Scan for the cell matching the given text and deliver its [x, y] coordinate at center. 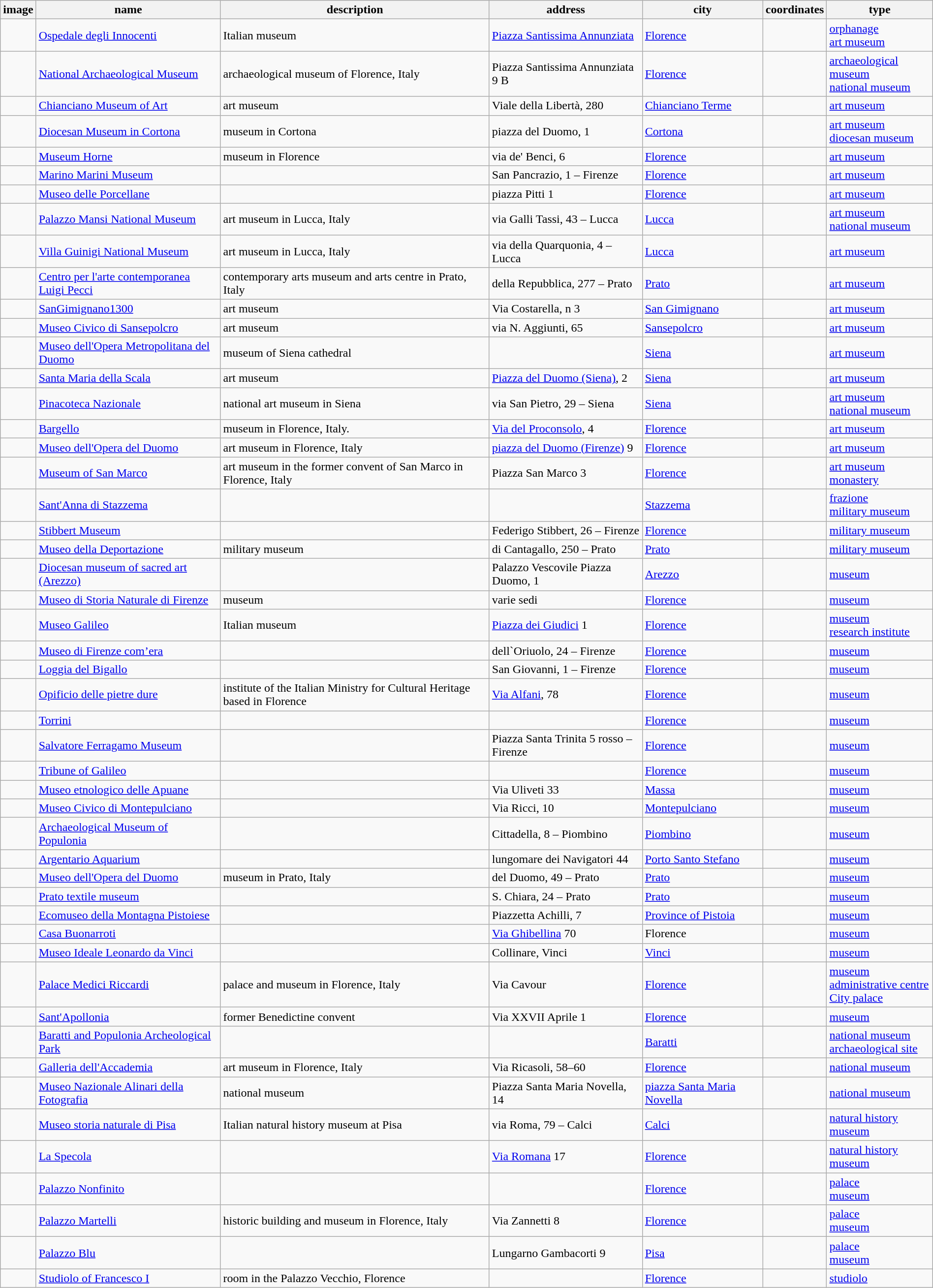
Palazzo Vescovile Piazza Duomo, 1 [566, 575]
Bargello [128, 429]
Via Zannetti 8 [566, 1221]
historic building and museum in Florence, Italy [355, 1221]
San Pancrazio, 1 – Firenze [566, 175]
Torrini [128, 720]
Archaeological Museum of Populonia [128, 833]
Via Ghibellina 70 [566, 934]
Stazzema [703, 505]
Opificio delle pietre dure [128, 695]
Cittadella, 8 – Piombino [566, 833]
Palace Medici Riccardi [128, 984]
Piazza Santissima Annunziata 9 B [566, 74]
Via Alfani, 78 [566, 695]
national museumarchaeological site [880, 1042]
Stibbert Museum [128, 530]
museum of Siena cathedral [355, 353]
della Repubblica, 277 – Prato [566, 283]
Galleria dell'Accademia [128, 1067]
Palazzo Martelli [128, 1221]
Museo Nazionale Alinari della Fotografia [128, 1092]
Palazzo Blu [128, 1253]
San Gimignano [703, 308]
institute of the Italian Ministry for Cultural Heritage based in Florence [355, 695]
museumresearch institute [880, 625]
Via XXVII Aprile 1 [566, 1016]
Calci [703, 1125]
museum in Prato, Italy [355, 878]
Piazza del Duomo (Siena), 2 [566, 378]
art museum in the former convent of San Marco in Florence, Italy [355, 473]
former Benedictine convent [355, 1016]
piazza del Duomo, 1 [566, 131]
palace and museum in Florence, Italy [355, 984]
Museum of San Marco [128, 473]
piazza del Duomo (Firenze) 9 [566, 448]
piazza Santa Maria Novella [703, 1092]
Centro per l'arte contemporanea Luigi Pecci [128, 283]
Loggia del Bigallo [128, 669]
Chianciano Museum of Art [128, 106]
Tribune of Galileo [128, 771]
image [18, 10]
Viale della Libertà, 280 [566, 106]
archaeological museumnational museum [880, 74]
Via Romana 17 [566, 1157]
museumadministrative centreCity palace [880, 984]
via Galli Tassi, 43 – Lucca [566, 219]
Palazzo Mansi National Museum [128, 219]
Ospedale degli Innocenti [128, 35]
Sant'Apollonia [128, 1016]
Piazza Santa Maria Novella, 14 [566, 1092]
Museo Ideale Leonardo da Vinci [128, 952]
Museo Civico di Montepulciano [128, 808]
archaeological museum of Florence, Italy [355, 74]
Italian natural history museum at Pisa [355, 1125]
Museo di Firenze com’era [128, 650]
museum in Cortona [355, 131]
museum in Florence [355, 156]
Argentario Aquarium [128, 859]
Marino Marini Museum [128, 175]
via San Pietro, 29 – Siena [566, 403]
art museumdiocesan museum [880, 131]
coordinates [795, 10]
frazionemilitary museum [880, 505]
SanGimignano1300 [128, 308]
Via Ricasoli, 58–60 [566, 1067]
Ecomuseo della Montagna Pistoiese [128, 915]
name [128, 10]
room in the Palazzo Vecchio, Florence [355, 1278]
Piazza San Marco 3 [566, 473]
Museo Civico di Sansepolcro [128, 327]
Vinci [703, 952]
studiolo [880, 1278]
National Archaeological Museum [128, 74]
Prato textile museum [128, 896]
via de' Benci, 6 [566, 156]
Museo delle Porcellane [128, 194]
Lungarno Gambacorti 9 [566, 1253]
Diocesan Museum in Cortona [128, 131]
Cortona [703, 131]
Museo etnologico delle Apuane [128, 790]
Piazzetta Achilli, 7 [566, 915]
Palazzo Nonfinito [128, 1189]
Museo storia naturale di Pisa [128, 1125]
S. Chiara, 24 – Prato [566, 896]
Baratti [703, 1042]
Via Cavour [566, 984]
lungomare dei Navigatori 44 [566, 859]
via della Quarquonia, 4 – Lucca [566, 251]
via N. Aggiunti, 65 [566, 327]
San Giovanni, 1 – Firenze [566, 669]
Museo della Deportazione [128, 549]
Piombino [703, 833]
Salvatore Ferragamo Museum [128, 746]
Villa Guinigi National Museum [128, 251]
Porto Santo Stefano [703, 859]
Casa Buonarroti [128, 934]
di Cantagallo, 250 – Prato [566, 549]
Piazza Santa Trinita 5 rosso – Firenze [566, 746]
Museo di Storia Naturale di Firenze [128, 600]
Museo Galileo [128, 625]
Chianciano Terme [703, 106]
Pinacoteca Nazionale [128, 403]
national art museum in Siena [355, 403]
Montepulciano [703, 808]
type [880, 10]
Via Ricci, 10 [566, 808]
museum in Florence, Italy. [355, 429]
Province of Pistoia [703, 915]
description [355, 10]
Via Costarella, n 3 [566, 308]
Piazza Santissima Annunziata [566, 35]
art museummonastery [880, 473]
dell`Oriuolo, 24 – Firenze [566, 650]
Santa Maria della Scala [128, 378]
varie sedi [566, 600]
contemporary arts museum and arts centre in Prato, Italy [355, 283]
Baratti and Populonia Archeological Park [128, 1042]
orphanageart museum [880, 35]
Via Uliveti 33 [566, 790]
Via del Proconsolo, 4 [566, 429]
Museo dell'Opera Metropolitana del Duomo [128, 353]
via Roma, 79 – Calci [566, 1125]
city [703, 10]
La Specola [128, 1157]
address [566, 10]
Pisa [703, 1253]
Sant'Anna di Stazzema [128, 505]
Piazza dei Giudici 1 [566, 625]
del Duomo, 49 – Prato [566, 878]
Studiolo of Francesco I [128, 1278]
Massa [703, 790]
Sansepolcro [703, 327]
piazza Pitti 1 [566, 194]
Diocesan museum of sacred art (Arezzo) [128, 575]
Arezzo [703, 575]
Museum Horne [128, 156]
Collinare, Vinci [566, 952]
Federigo Stibbert, 26 – Firenze [566, 530]
